From the cell containing the given text, extract its center point as (x, y) coordinate. 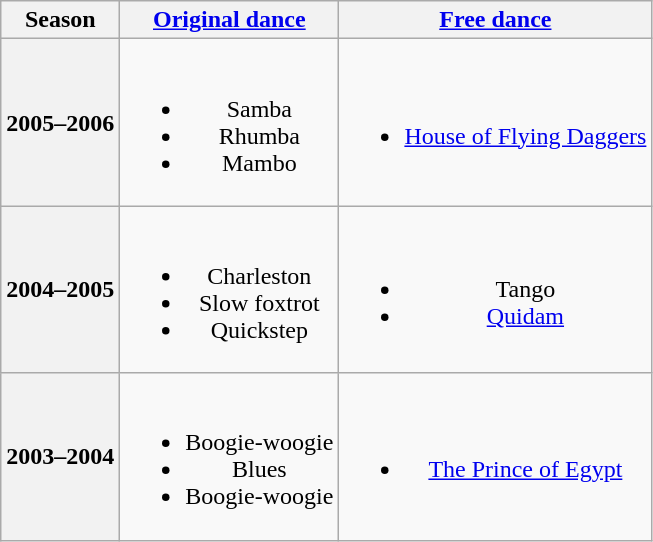
2005–2006 (60, 122)
The Prince of Egypt (496, 456)
2004–2005 (60, 290)
SambaRhumbaMambo (230, 122)
Free dance (496, 20)
2003–2004 (60, 456)
TangoQuidam (496, 290)
Original dance (230, 20)
CharlestonSlow foxtrotQuickstep (230, 290)
Season (60, 20)
Boogie-woogieBluesBoogie-woogie (230, 456)
House of Flying Daggers (496, 122)
